For the text-containing cell, return its midpoint in [x, y] coordinate format. 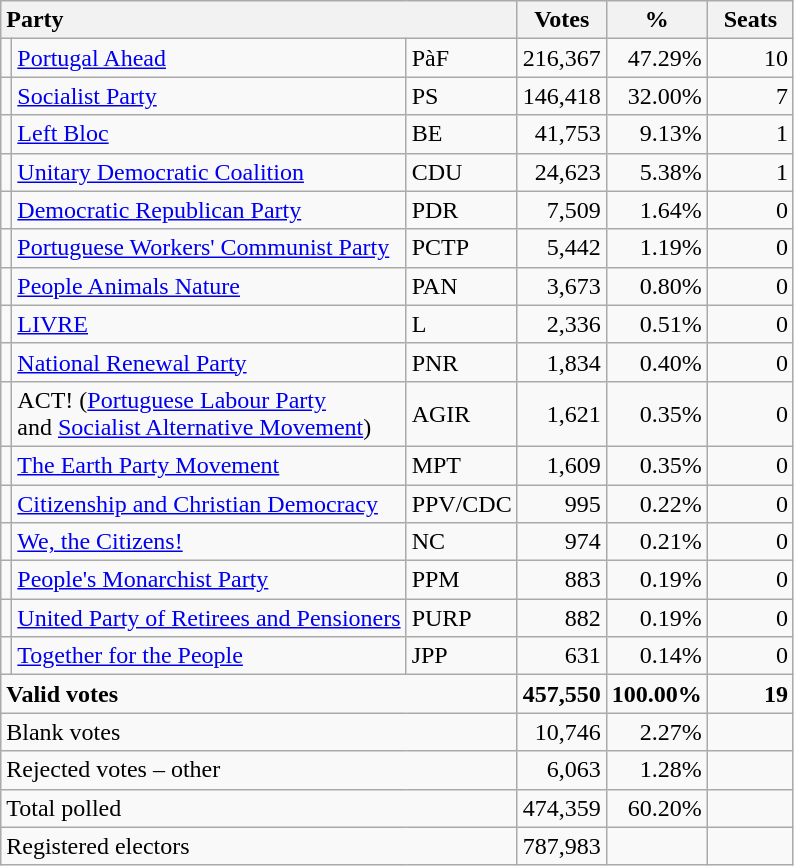
1.64% [656, 210]
3,673 [562, 286]
2.27% [656, 732]
7,509 [562, 210]
19 [750, 694]
ACT! (Portuguese Labour Partyand Socialist Alternative Movement) [209, 414]
Unitary Democratic Coalition [209, 172]
Democratic Republican Party [209, 210]
0.40% [656, 362]
1,609 [562, 465]
Valid votes [259, 694]
10,746 [562, 732]
Total polled [259, 808]
MPT [462, 465]
The Earth Party Movement [209, 465]
PàF [462, 58]
L [462, 324]
Votes [562, 20]
PS [462, 96]
Socialist Party [209, 96]
2,336 [562, 324]
United Party of Retirees and Pensioners [209, 618]
1.28% [656, 770]
PPM [462, 580]
Registered electors [259, 846]
People Animals Nature [209, 286]
631 [562, 656]
995 [562, 503]
NC [462, 542]
10 [750, 58]
Seats [750, 20]
24,623 [562, 172]
9.13% [656, 134]
0.14% [656, 656]
% [656, 20]
Left Bloc [209, 134]
5,442 [562, 248]
216,367 [562, 58]
Together for the People [209, 656]
National Renewal Party [209, 362]
41,753 [562, 134]
AGIR [462, 414]
60.20% [656, 808]
0.51% [656, 324]
BE [462, 134]
0.22% [656, 503]
474,359 [562, 808]
Party [259, 20]
PNR [462, 362]
47.29% [656, 58]
6,063 [562, 770]
457,550 [562, 694]
7 [750, 96]
882 [562, 618]
CDU [462, 172]
LIVRE [209, 324]
0.21% [656, 542]
1,621 [562, 414]
974 [562, 542]
146,418 [562, 96]
Blank votes [259, 732]
0.80% [656, 286]
787,983 [562, 846]
We, the Citizens! [209, 542]
883 [562, 580]
PDR [462, 210]
Rejected votes – other [259, 770]
PAN [462, 286]
Portugal Ahead [209, 58]
1.19% [656, 248]
Citizenship and Christian Democracy [209, 503]
100.00% [656, 694]
Portuguese Workers' Communist Party [209, 248]
PCTP [462, 248]
1,834 [562, 362]
32.00% [656, 96]
People's Monarchist Party [209, 580]
JPP [462, 656]
5.38% [656, 172]
PPV/CDC [462, 503]
PURP [462, 618]
